Return the (X, Y) coordinate for the center point of the cell that contains the specified text.  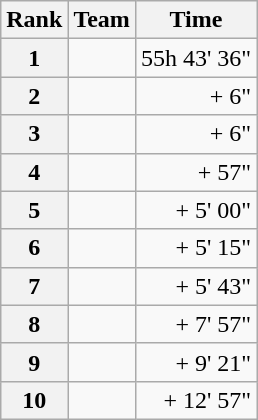
2 (34, 96)
+ 57" (196, 172)
+ 5' 43" (196, 286)
9 (34, 362)
6 (34, 248)
4 (34, 172)
10 (34, 400)
+ 7' 57" (196, 324)
Time (196, 20)
7 (34, 286)
3 (34, 134)
Rank (34, 20)
+ 5' 15" (196, 248)
Team (102, 20)
+ 9' 21" (196, 362)
8 (34, 324)
5 (34, 210)
1 (34, 58)
+ 12' 57" (196, 400)
+ 5' 00" (196, 210)
55h 43' 36" (196, 58)
